Capture the cell that displays the provided text and extract its (x, y) central coordinate. 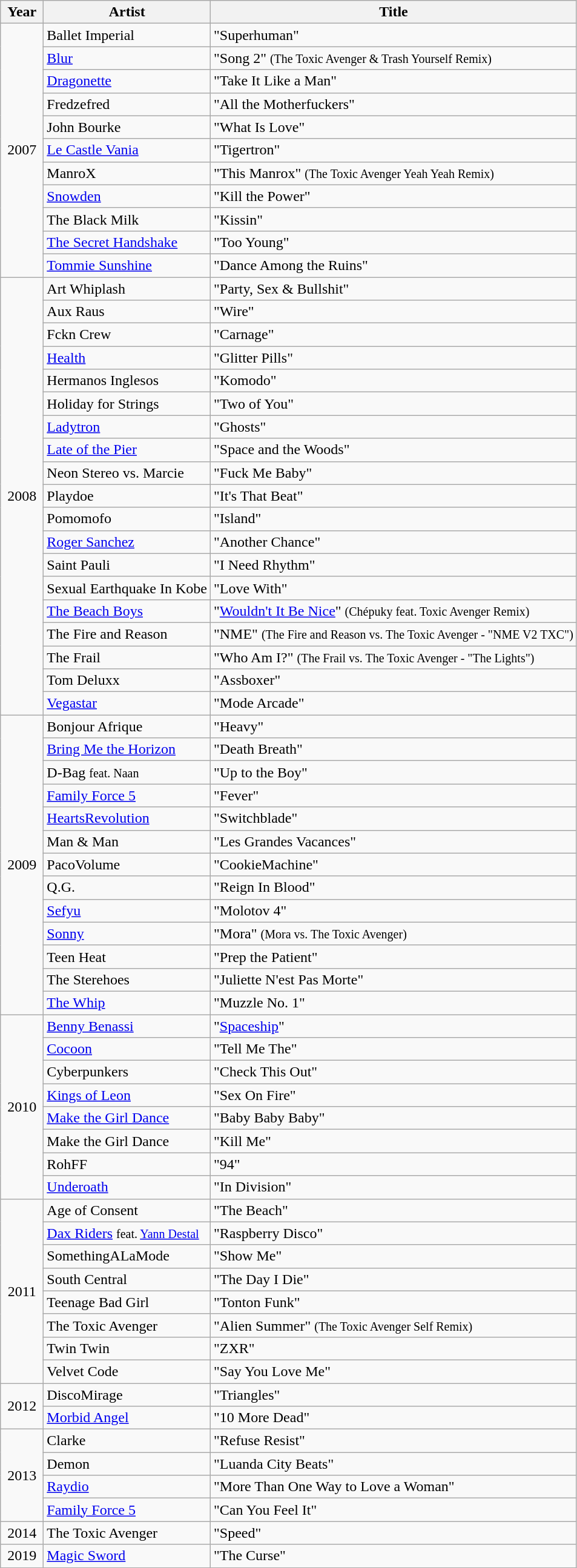
2007 (22, 150)
Magic Sword (127, 1556)
2013 (22, 1475)
Twin Twin (127, 1348)
"10 More Dead" (394, 1418)
The Sterehoes (127, 980)
"Mode Arcade" (394, 703)
"Show Me" (394, 1256)
"Assboxer" (394, 680)
Saint Pauli (127, 565)
"Kissin" (394, 219)
"Check This Out" (394, 1072)
Clarke (127, 1441)
Blur (127, 58)
RohFF (127, 1164)
"Juliette N'est Pas Morte" (394, 980)
"Tonton Funk" (394, 1302)
Dragonette (127, 81)
"Komodo" (394, 381)
Age of Consent (127, 1210)
"Raspberry Disco" (394, 1233)
The Fire and Reason (127, 634)
"Death Breath" (394, 749)
"Alien Summer" (The Toxic Avenger Self Remix) (394, 1325)
"Molotov 4" (394, 911)
"Triangles" (394, 1394)
Title (394, 12)
"Heavy" (394, 726)
Artist (127, 12)
"Spaceship" (394, 1026)
John Bourke (127, 127)
Hermanos Inglesos (127, 381)
Cocoon (127, 1049)
"Who Am I?" (The Frail vs. The Toxic Avenger - "The Lights") (394, 657)
Holiday for Strings (127, 404)
"Speed" (394, 1533)
"Switchblade" (394, 819)
DiscoMirage (127, 1394)
"Prep the Patient" (394, 957)
"Wire" (394, 312)
2011 (22, 1291)
Cyberpunkers (127, 1072)
"Two of You" (394, 404)
Ballet Imperial (127, 35)
"Luanda City Beats" (394, 1464)
Velvet Code (127, 1371)
"Les Grandes Vacances" (394, 842)
Demon (127, 1464)
Fredzefred (127, 104)
"Song 2" (The Toxic Avenger & Trash Yourself Remix) (394, 58)
"Baby Baby Baby" (394, 1118)
Fckn Crew (127, 335)
The Secret Handshake (127, 242)
"Ghosts" (394, 427)
"The Day I Die" (394, 1279)
"Carnage" (394, 335)
Kings of Leon (127, 1095)
"This Manrox" (The Toxic Avenger Yeah Yeah Remix) (394, 173)
"The Beach" (394, 1210)
"94" (394, 1164)
Sefyu (127, 911)
"Too Young" (394, 242)
The Beach Boys (127, 611)
"Muzzle No. 1" (394, 1003)
"Tigertron" (394, 150)
"Take It Like a Man" (394, 81)
"Tell Me The" (394, 1049)
Benny Benassi (127, 1026)
Year (22, 12)
"All the Motherfuckers" (394, 104)
Q.G. (127, 888)
Art Whiplash (127, 289)
"Party, Sex & Bullshit" (394, 289)
"CookieMachine" (394, 865)
Morbid Angel (127, 1418)
"In Division" (394, 1187)
"Reign In Blood" (394, 888)
"What Is Love" (394, 127)
2008 (22, 496)
"Superhuman" (394, 35)
Playdoe (127, 496)
"I Need Rhythm" (394, 565)
2019 (22, 1556)
D-Bag feat. Naan (127, 772)
Roger Sanchez (127, 542)
"ZXR" (394, 1348)
Snowden (127, 196)
Health (127, 358)
Underoath (127, 1187)
"Mora" (Mora vs. The Toxic Avenger) (394, 934)
"Glitter Pills" (394, 358)
Ladytron (127, 427)
"Kill Me" (394, 1141)
"Island" (394, 519)
Raydio (127, 1487)
Teenage Bad Girl (127, 1302)
"Can You Feel It" (394, 1510)
"It's That Beat" (394, 496)
Late of the Pier (127, 450)
"Wouldn't It Be Nice" (Chépuky feat. Toxic Avenger Remix) (394, 611)
Neon Stereo vs. Marcie (127, 473)
"Kill the Power" (394, 196)
HeartsRevolution (127, 819)
The Frail (127, 657)
South Central (127, 1279)
"Another Chance" (394, 542)
2009 (22, 865)
Dax Riders feat. Yann Destal (127, 1233)
Bonjour Afrique (127, 726)
Sonny (127, 934)
Bring Me the Horizon (127, 749)
Tom Deluxx (127, 680)
2012 (22, 1406)
Pomomofo (127, 519)
Sexual Earthquake In Kobe (127, 588)
2010 (22, 1107)
"Sex On Fire" (394, 1095)
"NME" (The Fire and Reason vs. The Toxic Avenger - "NME V2 TXC") (394, 634)
PacoVolume (127, 865)
Man & Man (127, 842)
Aux Raus (127, 312)
The Whip (127, 1003)
"Say You Love Me" (394, 1371)
"Refuse Resist" (394, 1441)
"Fuck Me Baby" (394, 473)
"More Than One Way to Love a Woman" (394, 1487)
"Space and the Woods" (394, 450)
SomethingALaMode (127, 1256)
Teen Heat (127, 957)
"Up to the Boy" (394, 772)
Tommie Sunshine (127, 265)
"The Curse" (394, 1556)
ManroX (127, 173)
2014 (22, 1533)
Le Castle Vania (127, 150)
"Love With" (394, 588)
"Dance Among the Ruins" (394, 265)
"Fever" (394, 796)
The Black Milk (127, 219)
Vegastar (127, 703)
